Return [x, y] of the center of cell containing provided text 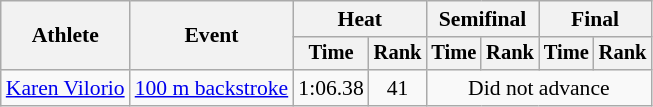
Did not advance [538, 88]
Final [595, 19]
Semifinal [482, 19]
Heat [360, 19]
Karen Vilorio [66, 88]
Athlete [66, 36]
1:06.38 [330, 88]
100 m backstroke [212, 88]
Event [212, 36]
41 [398, 88]
